Find where the given text appears and provide that cell's center as [x, y] coordinate. 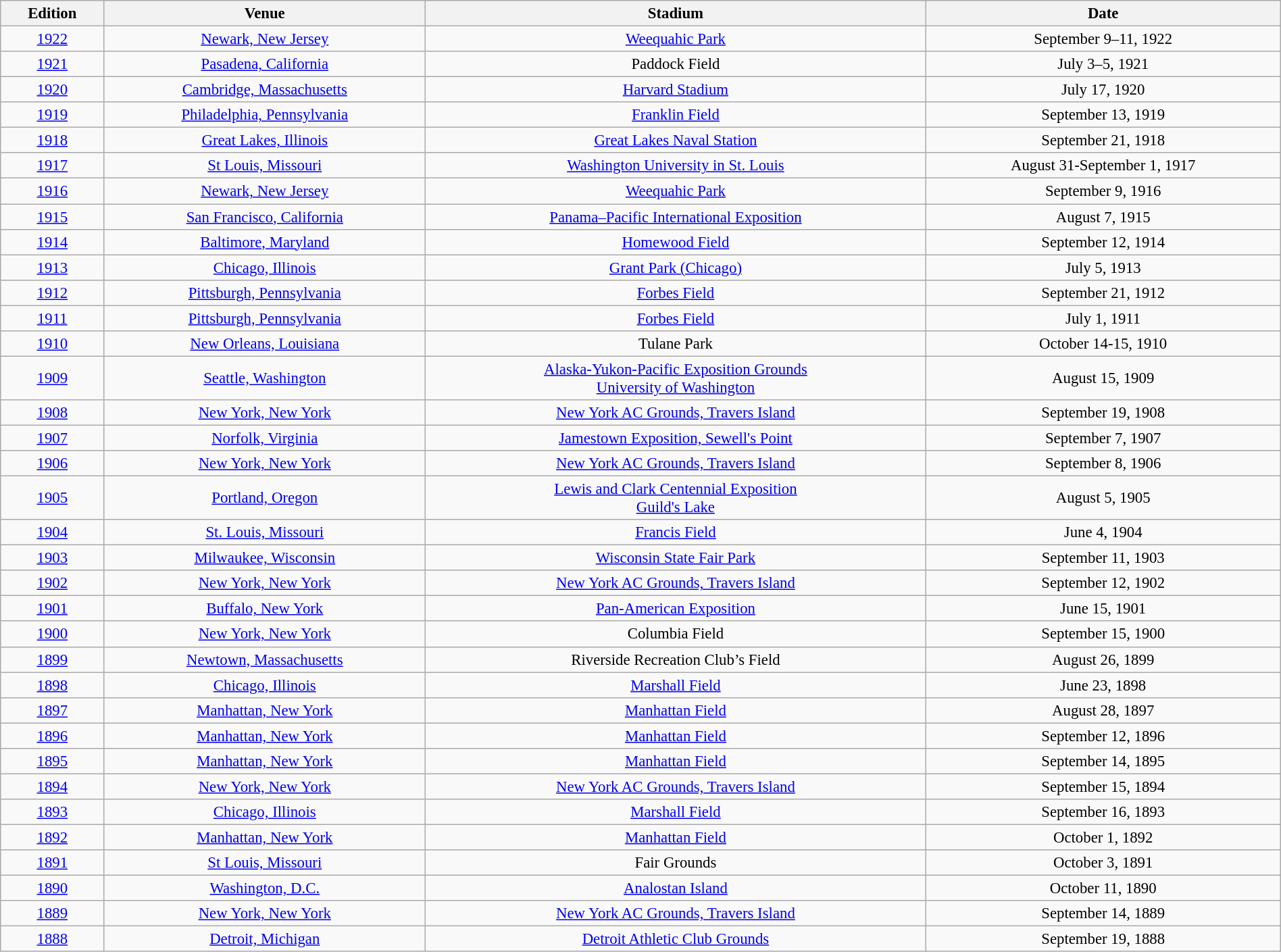
San Francisco, California [265, 217]
Cambridge, Massachusetts [265, 90]
1911 [53, 318]
1920 [53, 90]
September 12, 1896 [1103, 736]
1896 [53, 736]
1901 [53, 609]
Edition [53, 14]
Portland, Oregon [265, 499]
July 5, 1913 [1103, 268]
Seattle, Washington [265, 378]
August 31-September 1, 1917 [1103, 166]
August 15, 1909 [1103, 378]
1906 [53, 464]
Lewis and Clark Centennial ExpositionGuild's Lake [676, 499]
Buffalo, New York [265, 609]
June 4, 1904 [1103, 532]
Fair Grounds [676, 863]
September 19, 1908 [1103, 413]
1922 [53, 39]
Washington, D.C. [265, 888]
October 11, 1890 [1103, 888]
1894 [53, 786]
Great Lakes Naval Station [676, 141]
1903 [53, 558]
October 14-15, 1910 [1103, 344]
Detroit Athletic Club Grounds [676, 939]
Milwaukee, Wisconsin [265, 558]
October 3, 1891 [1103, 863]
August 7, 1915 [1103, 217]
St. Louis, Missouri [265, 532]
1895 [53, 761]
September 16, 1893 [1103, 812]
1888 [53, 939]
1897 [53, 710]
July 1, 1911 [1103, 318]
1913 [53, 268]
October 1, 1892 [1103, 837]
Great Lakes, Illinois [265, 141]
1909 [53, 378]
August 26, 1899 [1103, 659]
1890 [53, 888]
June 15, 1901 [1103, 609]
Columbia Field [676, 634]
Jamestown Exposition, Sewell's Point [676, 438]
September 11, 1903 [1103, 558]
1908 [53, 413]
Grant Park (Chicago) [676, 268]
1918 [53, 141]
Venue [265, 14]
1916 [53, 191]
1900 [53, 634]
Baltimore, Maryland [265, 242]
Pasadena, California [265, 64]
September 19, 1888 [1103, 939]
Wisconsin State Fair Park [676, 558]
Date [1103, 14]
1907 [53, 438]
August 5, 1905 [1103, 499]
Paddock Field [676, 64]
Homewood Field [676, 242]
June 23, 1898 [1103, 685]
Washington University in St. Louis [676, 166]
Alaska-Yukon-Pacific Exposition GroundsUniversity of Washington [676, 378]
1904 [53, 532]
1892 [53, 837]
1914 [53, 242]
1910 [53, 344]
Franklin Field [676, 115]
1893 [53, 812]
August 28, 1897 [1103, 710]
Philadelphia, Pennsylvania [265, 115]
1915 [53, 217]
Norfolk, Virginia [265, 438]
September 9, 1916 [1103, 191]
September 15, 1894 [1103, 786]
Panama–Pacific International Exposition [676, 217]
1921 [53, 64]
September 9–11, 1922 [1103, 39]
1889 [53, 913]
Analostan Island [676, 888]
1902 [53, 583]
September 21, 1918 [1103, 141]
Stadium [676, 14]
1899 [53, 659]
Pan-American Exposition [676, 609]
1891 [53, 863]
1919 [53, 115]
1912 [53, 293]
September 14, 1889 [1103, 913]
July 17, 1920 [1103, 90]
September 13, 1919 [1103, 115]
September 7, 1907 [1103, 438]
1917 [53, 166]
Harvard Stadium [676, 90]
September 14, 1895 [1103, 761]
Detroit, Michigan [265, 939]
September 12, 1914 [1103, 242]
New Orleans, Louisiana [265, 344]
September 8, 1906 [1103, 464]
1898 [53, 685]
Francis Field [676, 532]
July 3–5, 1921 [1103, 64]
Tulane Park [676, 344]
September 15, 1900 [1103, 634]
September 12, 1902 [1103, 583]
1905 [53, 499]
September 21, 1912 [1103, 293]
Riverside Recreation Club’s Field [676, 659]
Newtown, Massachusetts [265, 659]
